Detect which cell encompasses the target text, then output its [x, y] center coordinate. 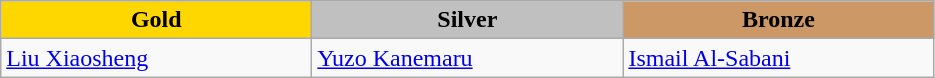
Gold [156, 20]
Liu Xiaosheng [156, 58]
Silver [468, 20]
Bronze [778, 20]
Ismail Al-Sabani [778, 58]
Yuzo Kanemaru [468, 58]
